Scan for the cell matching the given text and deliver its (X, Y) coordinate at center. 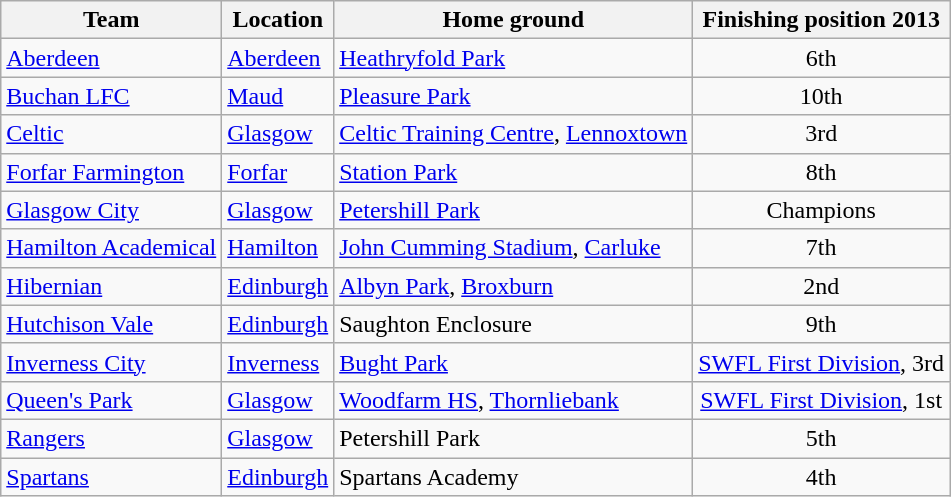
Woodfarm HS, Thornliebank (514, 400)
Hibernian (112, 286)
Forfar Farmington (112, 172)
Finishing position 2013 (822, 20)
Spartans Academy (514, 477)
Queen's Park (112, 400)
Hamilton Academical (112, 248)
SWFL First Division, 3rd (822, 362)
Saughton Enclosure (514, 324)
Spartans (112, 477)
10th (822, 96)
Pleasure Park (514, 96)
Celtic Training Centre, Lennoxtown (514, 134)
Inverness City (112, 362)
Glasgow City (112, 210)
7th (822, 248)
8th (822, 172)
6th (822, 58)
Hutchison Vale (112, 324)
Maud (278, 96)
Heathryfold Park (514, 58)
Station Park (514, 172)
SWFL First Division, 1st (822, 400)
John Cumming Stadium, Carluke (514, 248)
Hamilton (278, 248)
Bught Park (514, 362)
9th (822, 324)
Buchan LFC (112, 96)
2nd (822, 286)
5th (822, 438)
4th (822, 477)
Home ground (514, 20)
Albyn Park, Broxburn (514, 286)
3rd (822, 134)
Forfar (278, 172)
Inverness (278, 362)
Champions (822, 210)
Rangers (112, 438)
Team (112, 20)
Celtic (112, 134)
Location (278, 20)
